For the text-containing cell, return its midpoint in (x, y) coordinate format. 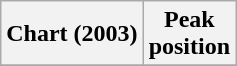
Peakposition (189, 34)
Chart (2003) (72, 34)
